Scan for the cell matching the given text and deliver its (x, y) coordinate at center. 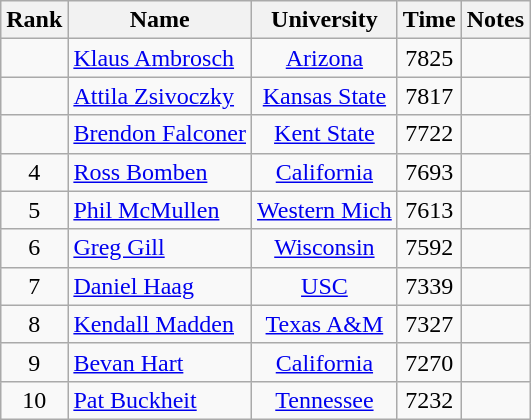
7 (34, 286)
Arizona (325, 58)
USC (325, 286)
6 (34, 248)
Texas A&M (325, 324)
Kendall Madden (160, 324)
Kent State (325, 134)
Ross Bomben (160, 172)
Klaus Ambrosch (160, 58)
7339 (429, 286)
Greg Gill (160, 248)
7270 (429, 362)
Wisconsin (325, 248)
Western Mich (325, 210)
7693 (429, 172)
7327 (429, 324)
5 (34, 210)
7825 (429, 58)
Pat Buckheit (160, 400)
7592 (429, 248)
University (325, 20)
Brendon Falconer (160, 134)
Kansas State (325, 96)
7722 (429, 134)
Notes (495, 20)
10 (34, 400)
8 (34, 324)
Tennessee (325, 400)
Daniel Haag (160, 286)
4 (34, 172)
Phil McMullen (160, 210)
Attila Zsivoczky (160, 96)
7613 (429, 210)
Time (429, 20)
Name (160, 20)
7817 (429, 96)
Rank (34, 20)
9 (34, 362)
Bevan Hart (160, 362)
7232 (429, 400)
